Provide the [x, y] coordinate of the cell's center where the given text is located.  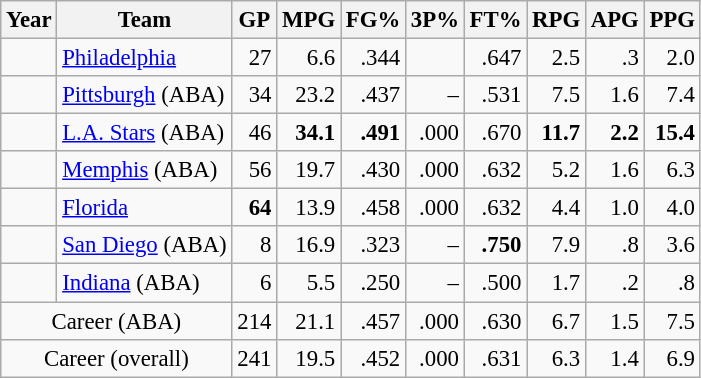
5.5 [309, 283]
RPG [556, 20]
6.7 [556, 321]
6.6 [309, 58]
19.5 [309, 358]
23.2 [309, 95]
.430 [374, 170]
15.4 [672, 133]
Team [144, 20]
27 [254, 58]
6.9 [672, 358]
34 [254, 95]
Pittsburgh (ABA) [144, 95]
.630 [496, 321]
2.0 [672, 58]
214 [254, 321]
19.7 [309, 170]
11.7 [556, 133]
Florida [144, 208]
21.1 [309, 321]
L.A. Stars (ABA) [144, 133]
.323 [374, 245]
.458 [374, 208]
.500 [496, 283]
1.0 [614, 208]
.491 [374, 133]
.670 [496, 133]
GP [254, 20]
5.2 [556, 170]
.437 [374, 95]
13.9 [309, 208]
2.5 [556, 58]
APG [614, 20]
Memphis (ABA) [144, 170]
6 [254, 283]
46 [254, 133]
Philadelphia [144, 58]
.457 [374, 321]
2.2 [614, 133]
PPG [672, 20]
3.6 [672, 245]
34.1 [309, 133]
1.7 [556, 283]
1.4 [614, 358]
7.9 [556, 245]
.250 [374, 283]
FT% [496, 20]
.750 [496, 245]
8 [254, 245]
56 [254, 170]
1.5 [614, 321]
Career (ABA) [116, 321]
.3 [614, 58]
.452 [374, 358]
7.4 [672, 95]
.531 [496, 95]
FG% [374, 20]
Career (overall) [116, 358]
4.4 [556, 208]
Year [29, 20]
16.9 [309, 245]
64 [254, 208]
.647 [496, 58]
.631 [496, 358]
241 [254, 358]
MPG [309, 20]
4.0 [672, 208]
.344 [374, 58]
Indiana (ABA) [144, 283]
3P% [436, 20]
.2 [614, 283]
San Diego (ABA) [144, 245]
